Pinpoint the cell where the given text exists, returning its [X, Y] midpoint coordinate. 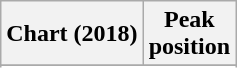
Chart (2018) [72, 34]
Peakposition [189, 34]
